Return [X, Y] of the center of cell containing provided text 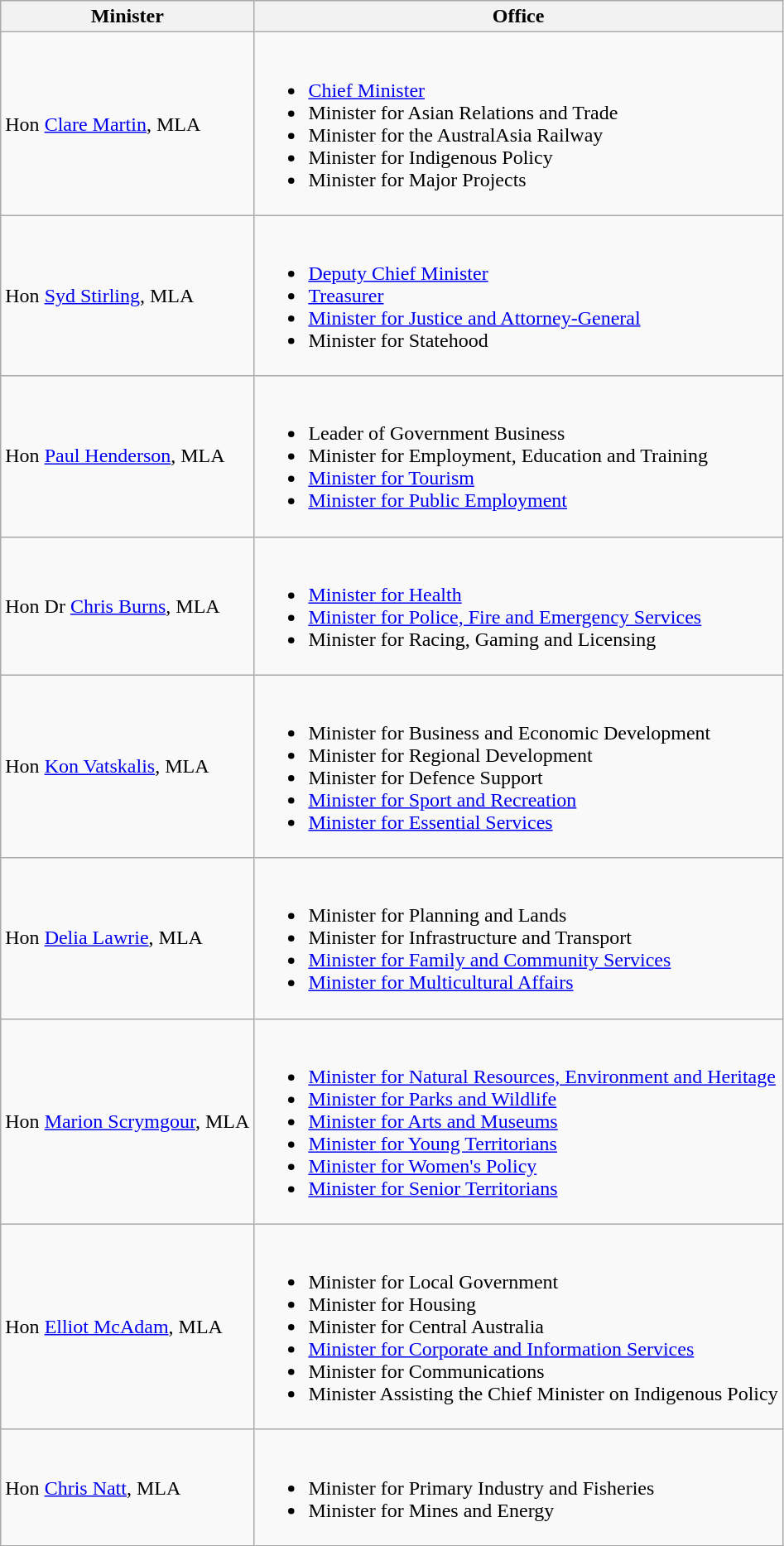
Minister [127, 17]
Hon Clare Martin, MLA [127, 124]
Minister for HealthMinister for Police, Fire and Emergency ServicesMinister for Racing, Gaming and Licensing [518, 606]
Leader of Government BusinessMinister for Employment, Education and TrainingMinister for TourismMinister for Public Employment [518, 456]
Hon Delia Lawrie, MLA [127, 938]
Office [518, 17]
Hon Syd Stirling, MLA [127, 296]
Chief MinisterMinister for Asian Relations and TradeMinister for the AustralAsia RailwayMinister for Indigenous PolicyMinister for Major Projects [518, 124]
Hon Elliot McAdam, MLA [127, 1327]
Hon Kon Vatskalis, MLA [127, 767]
Hon Marion Scrymgour, MLA [127, 1121]
Minister for Planning and LandsMinister for Infrastructure and TransportMinister for Family and Community ServicesMinister for Multicultural Affairs [518, 938]
Deputy Chief MinisterTreasurerMinister for Justice and Attorney-GeneralMinister for Statehood [518, 296]
Hon Dr Chris Burns, MLA [127, 606]
Minister for Primary Industry and FisheriesMinister for Mines and Energy [518, 1487]
Hon Paul Henderson, MLA [127, 456]
Hon Chris Natt, MLA [127, 1487]
